Provide the [X, Y] coordinate of the cell's center where the given text is located.  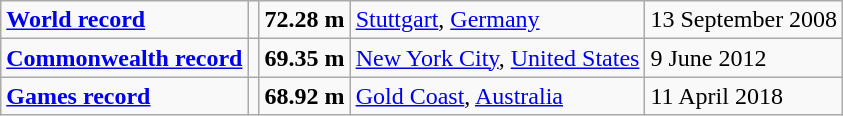
Games record [124, 96]
72.28 m [304, 20]
Commonwealth record [124, 58]
11 April 2018 [744, 96]
Gold Coast, Australia [498, 96]
69.35 m [304, 58]
68.92 m [304, 96]
9 June 2012 [744, 58]
Stuttgart, Germany [498, 20]
New York City, United States [498, 58]
World record [124, 20]
13 September 2008 [744, 20]
